Return the (x, y) coordinate for the center point of the cell that contains the specified text.  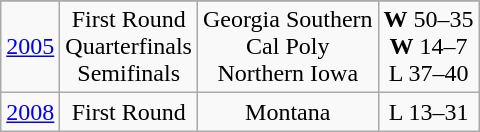
Georgia SouthernCal PolyNorthern Iowa (288, 47)
L 13–31 (428, 112)
W 50–35W 14–7L 37–40 (428, 47)
2005 (30, 47)
First Round (129, 112)
Montana (288, 112)
2008 (30, 112)
First RoundQuarterfinalsSemifinals (129, 47)
